Provide the (X, Y) coordinate of the cell's center where the given text is located.  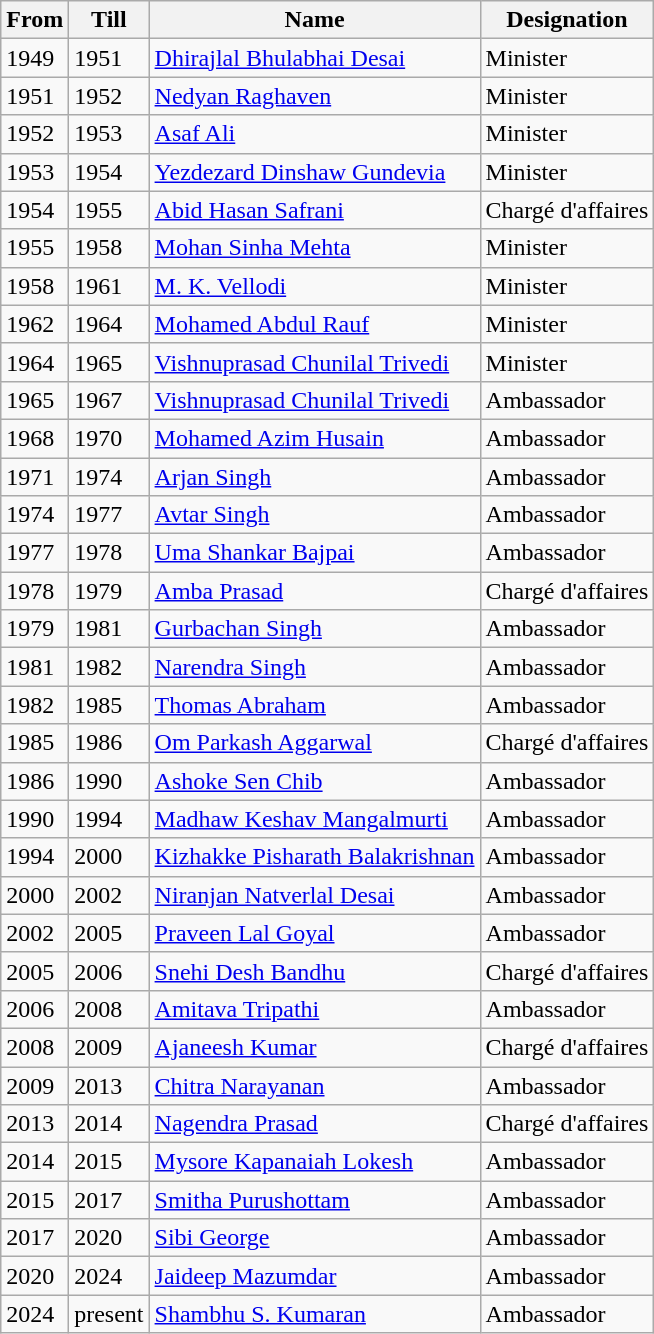
1962 (35, 324)
Asaf Ali (314, 134)
Avtar Singh (314, 515)
Kizhakke Pisharath Balakrishnan (314, 857)
Jaideep Mazumdar (314, 1276)
Praveen Lal Goyal (314, 933)
From (35, 20)
Mohamed Abdul Rauf (314, 324)
1961 (109, 286)
Arjan Singh (314, 477)
Amitava Tripathi (314, 1009)
Niranjan Natverlal Desai (314, 895)
Dhirajlal Bhulabhai Desai (314, 58)
Till (109, 20)
Ashoke Sen Chib (314, 781)
Thomas Abraham (314, 705)
Om Parkash Aggarwal (314, 743)
Mysore Kapanaiah Lokesh (314, 1162)
Narendra Singh (314, 667)
Gurbachan Singh (314, 629)
present (109, 1314)
Abid Hasan Safrani (314, 210)
Name (314, 20)
Amba Prasad (314, 591)
Yezdezard Dinshaw Gundevia (314, 172)
Snehi Desh Bandhu (314, 971)
Designation (567, 20)
Smitha Purushottam (314, 1200)
Nedyan Raghaven (314, 96)
Ajaneesh Kumar (314, 1047)
Shambhu S. Kumaran (314, 1314)
Nagendra Prasad (314, 1124)
1967 (109, 400)
Chitra Narayanan (314, 1085)
1970 (109, 438)
Mohan Sinha Mehta (314, 248)
1971 (35, 477)
Madhaw Keshav Mangalmurti (314, 819)
Mohamed Azim Husain (314, 438)
Uma Shankar Bajpai (314, 553)
1968 (35, 438)
Sibi George (314, 1238)
M. K. Vellodi (314, 286)
1949 (35, 58)
